Find where the given text appears and provide that cell's center as [x, y] coordinate. 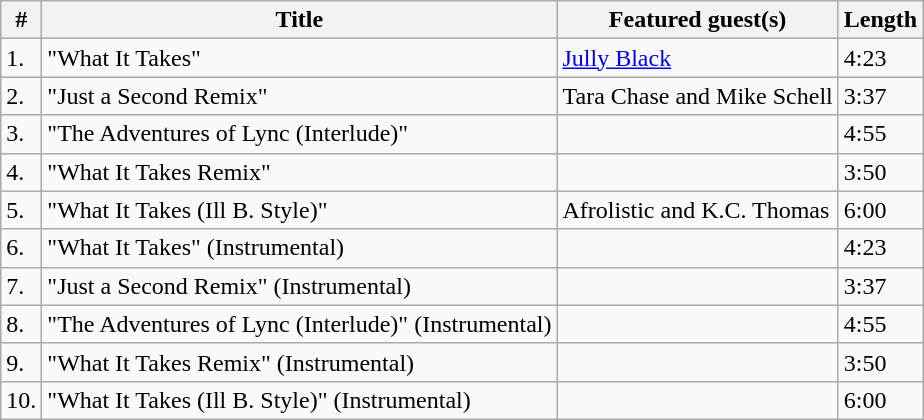
1. [22, 58]
"What It Takes" [300, 58]
"What It Takes Remix" [300, 172]
5. [22, 210]
Length [880, 20]
# [22, 20]
"Just a Second Remix" (Instrumental) [300, 286]
"What It Takes (Ill B. Style)" [300, 210]
6. [22, 248]
Title [300, 20]
"The Adventures of Lync (Interlude)" (Instrumental) [300, 324]
3. [22, 134]
Tara Chase and Mike Schell [698, 96]
2. [22, 96]
9. [22, 362]
Featured guest(s) [698, 20]
"What It Takes" (Instrumental) [300, 248]
Jully Black [698, 58]
4. [22, 172]
Afrolistic and K.C. Thomas [698, 210]
7. [22, 286]
"The Adventures of Lync (Interlude)" [300, 134]
"What It Takes (Ill B. Style)" (Instrumental) [300, 400]
"Just a Second Remix" [300, 96]
10. [22, 400]
8. [22, 324]
"What It Takes Remix" (Instrumental) [300, 362]
